Identify which cell holds the provided text, then report its (x, y) central coordinate. 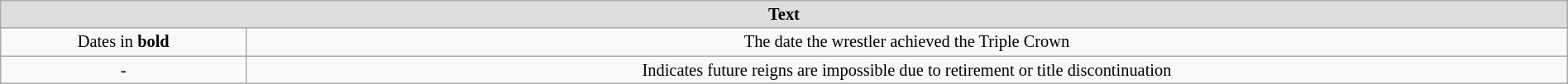
Indicates future reigns are impossible due to retirement or title discontinuation (907, 70)
- (124, 70)
Dates in bold (124, 42)
The date the wrestler achieved the Triple Crown (907, 42)
Text (784, 14)
